For the text-containing cell, return its midpoint in [X, Y] coordinate format. 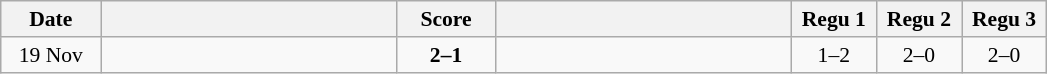
Regu 1 [834, 19]
2–1 [446, 55]
Score [446, 19]
Regu 3 [1004, 19]
Date [51, 19]
Regu 2 [918, 19]
1–2 [834, 55]
19 Nov [51, 55]
